Provide the (x, y) coordinate of the cell's center where the given text is located.  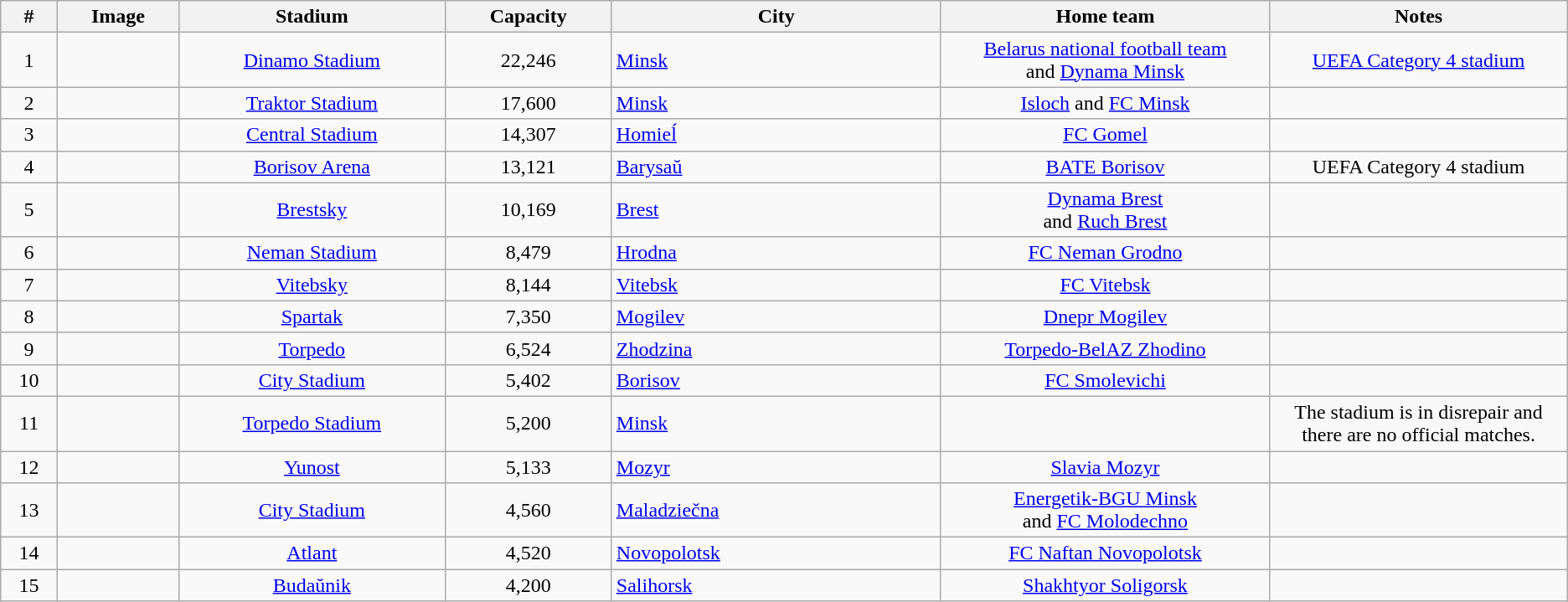
Salihorsk (776, 585)
Brestsky (312, 209)
8 (29, 316)
Neman Stadium (312, 253)
Spartak (312, 316)
Energetik-BGU Minskand FC Molodechno (1106, 511)
Belarus national football teamand Dynama Minsk (1106, 60)
Torpedo (312, 348)
FC Naftan Novopolotsk (1106, 553)
10 (29, 380)
4 (29, 167)
Vitebsky (312, 285)
Capacity (528, 17)
17,600 (528, 103)
5,402 (528, 380)
5,133 (528, 466)
10,169 (528, 209)
Yunost (312, 466)
Mozyr (776, 466)
Barysaŭ (776, 167)
Home team (1106, 17)
Maladziečna (776, 511)
Borisov (776, 380)
8,144 (528, 285)
4,520 (528, 553)
4,560 (528, 511)
Homieĺ (776, 135)
Slavia Mozyr (1106, 466)
Budaŭnik (312, 585)
1 (29, 60)
13 (29, 511)
4,200 (528, 585)
FC Gomel (1106, 135)
Torpedo Stadium (312, 424)
15 (29, 585)
Dinamo Stadium (312, 60)
Isloch and FC Minsk (1106, 103)
Central Stadium (312, 135)
City (776, 17)
14,307 (528, 135)
Notes (1419, 17)
Brest (776, 209)
BATE Borisov (1106, 167)
8,479 (528, 253)
Traktor Stadium (312, 103)
The stadium is in disrepair and there are no official matches. (1419, 424)
22,246 (528, 60)
7 (29, 285)
12 (29, 466)
7,350 (528, 316)
2 (29, 103)
Novopolotsk (776, 553)
9 (29, 348)
5 (29, 209)
6 (29, 253)
FC Smolevichi (1106, 380)
FC Neman Grodno (1106, 253)
Borisov Arena (312, 167)
Zhodzina (776, 348)
11 (29, 424)
Shakhtyor Soligorsk (1106, 585)
Torpedo-BelAZ Zhodino (1106, 348)
5,200 (528, 424)
Dynama Brestand Ruch Brest (1106, 209)
6,524 (528, 348)
# (29, 17)
Hrodna (776, 253)
14 (29, 553)
Stadium (312, 17)
Mogilev (776, 316)
3 (29, 135)
Dnepr Mogilev (1106, 316)
Image (117, 17)
Vitebsk (776, 285)
13,121 (528, 167)
FC Vitebsk (1106, 285)
Atlant (312, 553)
